Pinpoint the cell where the given text exists, returning its (x, y) midpoint coordinate. 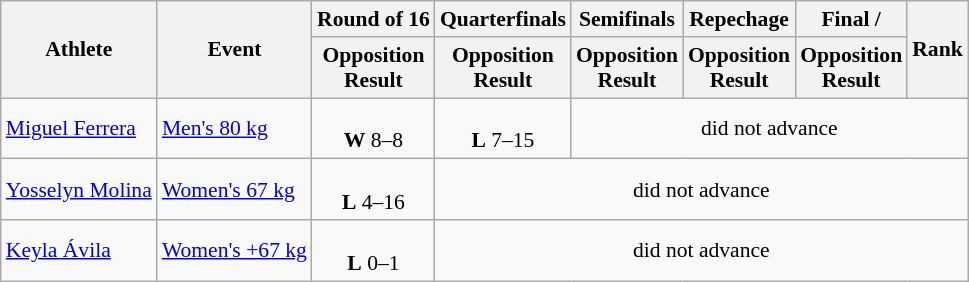
Miguel Ferrera (79, 128)
Athlete (79, 50)
Event (234, 50)
L 7–15 (503, 128)
L 4–16 (374, 190)
Final / (851, 19)
W 8–8 (374, 128)
Repechage (739, 19)
Men's 80 kg (234, 128)
Women's 67 kg (234, 190)
Yosselyn Molina (79, 190)
Semifinals (627, 19)
Women's +67 kg (234, 250)
Round of 16 (374, 19)
Keyla Ávila (79, 250)
L 0–1 (374, 250)
Quarterfinals (503, 19)
Rank (938, 50)
